Extract the [x, y] coordinate from the center of the cell holding the provided text.  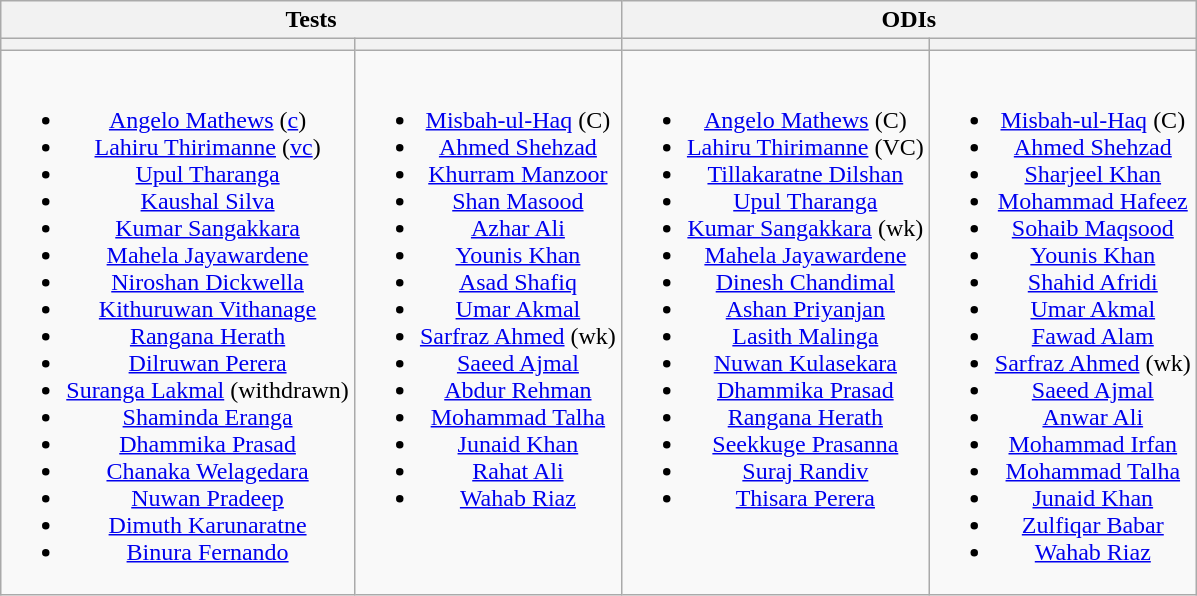
ODIs [908, 20]
Tests [312, 20]
